From the cell containing the given text, extract its center point as (X, Y) coordinate. 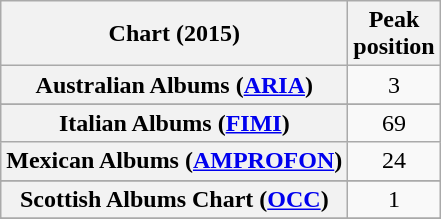
Australian Albums (ARIA) (174, 85)
Italian Albums (FIMI) (174, 123)
Mexican Albums (AMPROFON) (174, 161)
69 (394, 123)
24 (394, 161)
Chart (2015) (174, 34)
Scottish Albums Chart (OCC) (174, 199)
1 (394, 199)
Peakposition (394, 34)
3 (394, 85)
